Scan for the cell matching the given text and deliver its [x, y] coordinate at center. 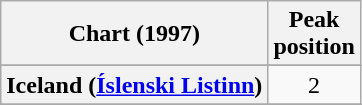
2 [314, 85]
Chart (1997) [134, 34]
Iceland (Íslenski Listinn) [134, 85]
Peakposition [314, 34]
